Scan for the cell matching the given text and deliver its [x, y] coordinate at center. 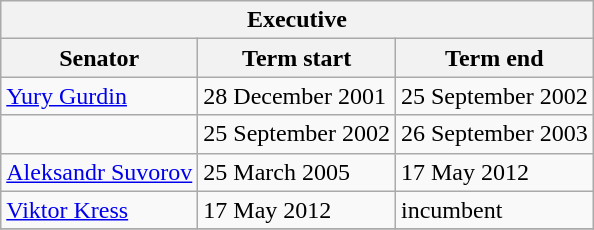
Yury Gurdin [100, 96]
25 March 2005 [297, 172]
incumbent [494, 210]
Aleksandr Suvorov [100, 172]
28 December 2001 [297, 96]
Senator [100, 58]
26 September 2003 [494, 134]
Viktor Kress [100, 210]
Term end [494, 58]
Term start [297, 58]
Executive [297, 20]
